Determine the [X, Y] coordinate at the center of the cell enclosing the given text.  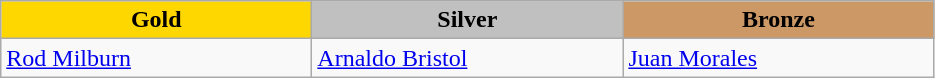
Arnaldo Bristol [468, 58]
Juan Morales [778, 58]
Gold [156, 20]
Rod Milburn [156, 58]
Bronze [778, 20]
Silver [468, 20]
